Scan for the cell matching the given text and deliver its (x, y) coordinate at center. 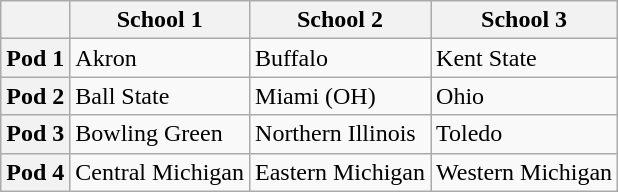
Akron (160, 58)
Toledo (524, 134)
School 1 (160, 20)
Northern Illinois (340, 134)
Ohio (524, 96)
Western Michigan (524, 172)
School 2 (340, 20)
School 3 (524, 20)
Pod 2 (36, 96)
Pod 3 (36, 134)
Bowling Green (160, 134)
Central Michigan (160, 172)
Miami (OH) (340, 96)
Kent State (524, 58)
Pod 1 (36, 58)
Ball State (160, 96)
Eastern Michigan (340, 172)
Buffalo (340, 58)
Pod 4 (36, 172)
